Locate the cell with the specified text and output its (x, y) center coordinate. 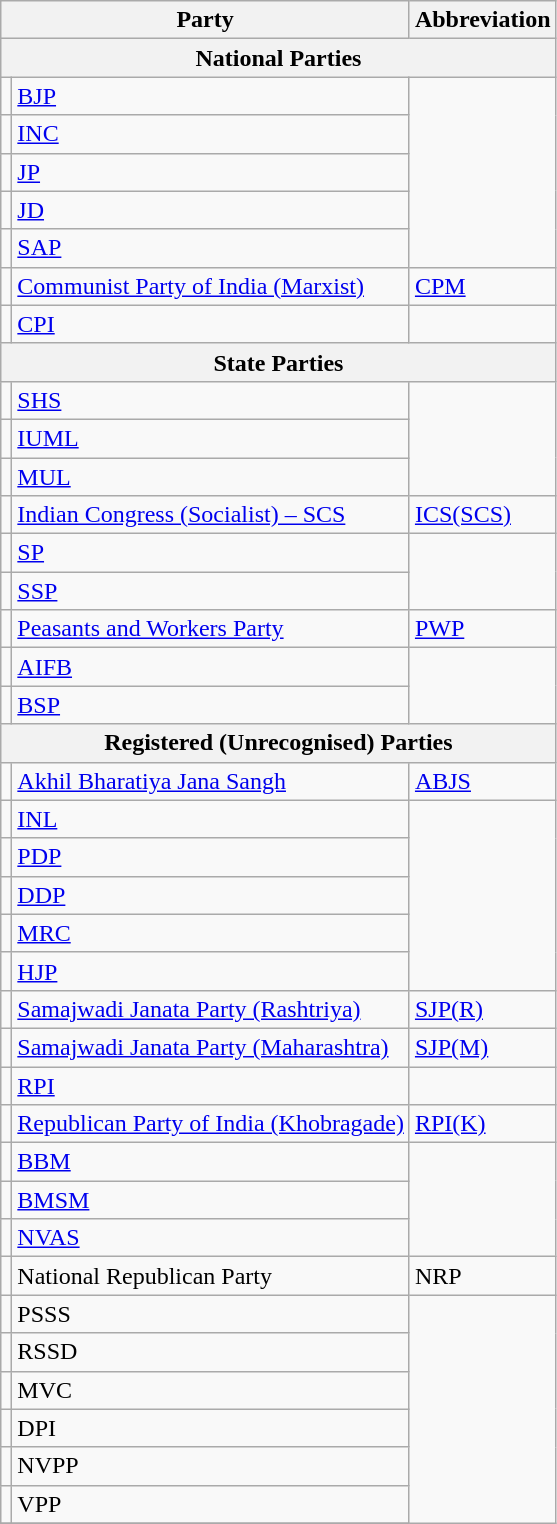
JD (211, 210)
VPP (211, 1504)
National Parties (278, 58)
BSP (211, 705)
RSSD (211, 1352)
NRP (482, 1276)
ABJS (482, 781)
SP (211, 553)
Communist Party of India (Marxist) (211, 286)
SAP (211, 248)
HJP (211, 971)
RPI (211, 1085)
NVPP (211, 1466)
PDP (211, 857)
Samajwadi Janata Party (Maharashtra) (211, 1047)
IUML (211, 438)
Peasants and Workers Party (211, 629)
DDP (211, 895)
Registered (Unrecognised) Parties (278, 743)
CPM (482, 286)
SJP(M) (482, 1047)
PSSS (211, 1314)
ICS(SCS) (482, 515)
DPI (211, 1428)
MUL (211, 477)
MVC (211, 1390)
BBM (211, 1162)
Party (206, 20)
BJP (211, 96)
MRC (211, 933)
SHS (211, 400)
INL (211, 819)
NVAS (211, 1238)
INC (211, 134)
BMSM (211, 1200)
SSP (211, 591)
JP (211, 172)
Indian Congress (Socialist) – SCS (211, 515)
AIFB (211, 667)
CPI (211, 324)
Akhil Bharatiya Jana Sangh (211, 781)
SJP(R) (482, 1009)
RPI(K) (482, 1124)
Samajwadi Janata Party (Rashtriya) (211, 1009)
State Parties (278, 362)
National Republican Party (211, 1276)
Republican Party of India (Khobragade) (211, 1124)
Abbreviation (482, 20)
PWP (482, 629)
